From the cell containing the given text, extract its center point as (X, Y) coordinate. 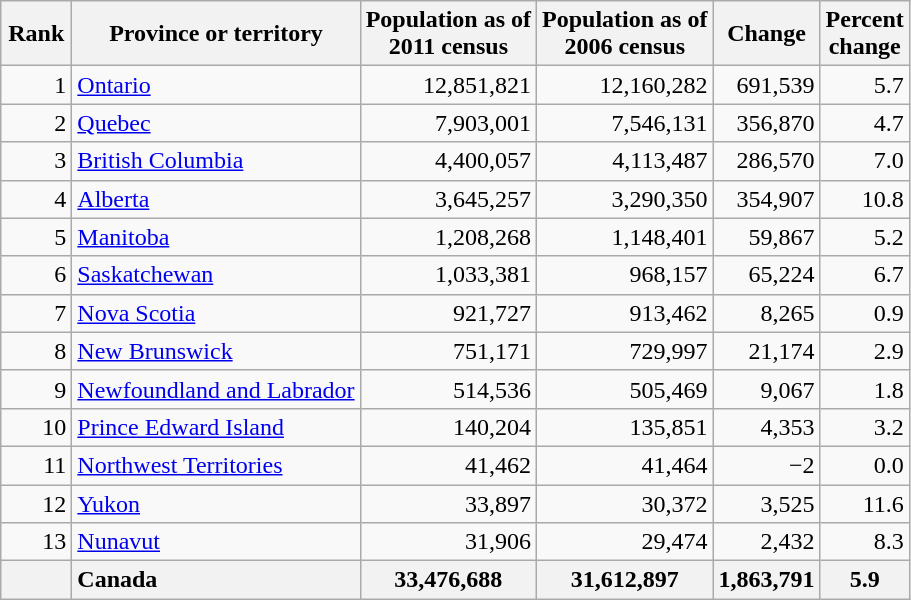
140,204 (448, 427)
12,851,821 (448, 85)
1 (36, 85)
5.2 (864, 237)
6 (36, 275)
7,546,131 (625, 123)
Nova Scotia (216, 313)
0.0 (864, 465)
514,536 (448, 389)
Manitoba (216, 237)
12,160,282 (625, 85)
Nunavut (216, 542)
505,469 (625, 389)
4.7 (864, 123)
7,903,001 (448, 123)
751,171 (448, 351)
12 (36, 503)
Ontario (216, 85)
2,432 (766, 542)
41,462 (448, 465)
41,464 (625, 465)
356,870 (766, 123)
691,539 (766, 85)
1,033,381 (448, 275)
11 (36, 465)
30,372 (625, 503)
31,906 (448, 542)
1.8 (864, 389)
3,290,350 (625, 199)
Rank (36, 34)
9 (36, 389)
6.7 (864, 275)
8,265 (766, 313)
4,113,487 (625, 161)
Population as of2006 census (625, 34)
Prince Edward Island (216, 427)
286,570 (766, 161)
4,400,057 (448, 161)
7 (36, 313)
8.3 (864, 542)
65,224 (766, 275)
−2 (766, 465)
10 (36, 427)
59,867 (766, 237)
Northwest Territories (216, 465)
8 (36, 351)
21,174 (766, 351)
5.9 (864, 580)
Population as of2011 census (448, 34)
913,462 (625, 313)
0.9 (864, 313)
4 (36, 199)
7.0 (864, 161)
921,727 (448, 313)
3,645,257 (448, 199)
Change (766, 34)
10.8 (864, 199)
729,997 (625, 351)
1,148,401 (625, 237)
3.2 (864, 427)
Yukon (216, 503)
1,863,791 (766, 580)
Quebec (216, 123)
5.7 (864, 85)
29,474 (625, 542)
3,525 (766, 503)
2.9 (864, 351)
135,851 (625, 427)
354,907 (766, 199)
2 (36, 123)
3 (36, 161)
Percentchange (864, 34)
Province or territory (216, 34)
31,612,897 (625, 580)
13 (36, 542)
Saskatchewan (216, 275)
Newfoundland and Labrador (216, 389)
33,897 (448, 503)
968,157 (625, 275)
33,476,688 (448, 580)
9,067 (766, 389)
5 (36, 237)
Canada (216, 580)
Alberta (216, 199)
British Columbia (216, 161)
1,208,268 (448, 237)
New Brunswick (216, 351)
4,353 (766, 427)
11.6 (864, 503)
